Extract the (x, y) coordinate from the center of the cell holding the provided text.  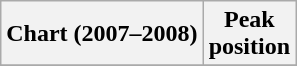
Peakposition (249, 34)
Chart (2007–2008) (102, 34)
